Search for the cell housing the specified text and yield its [x, y] center coordinate. 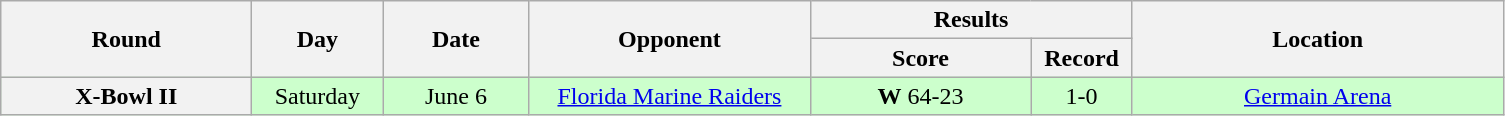
Saturday [318, 96]
W 64-23 [920, 96]
1-0 [1082, 96]
Florida Marine Raiders [670, 96]
Date [456, 39]
Location [1318, 39]
June 6 [456, 96]
Round [126, 39]
Germain Arena [1318, 96]
Record [1082, 58]
Results [971, 20]
Opponent [670, 39]
X-Bowl II [126, 96]
Score [920, 58]
Day [318, 39]
